Return the (x, y) coordinate for the center point of the cell that contains the specified text.  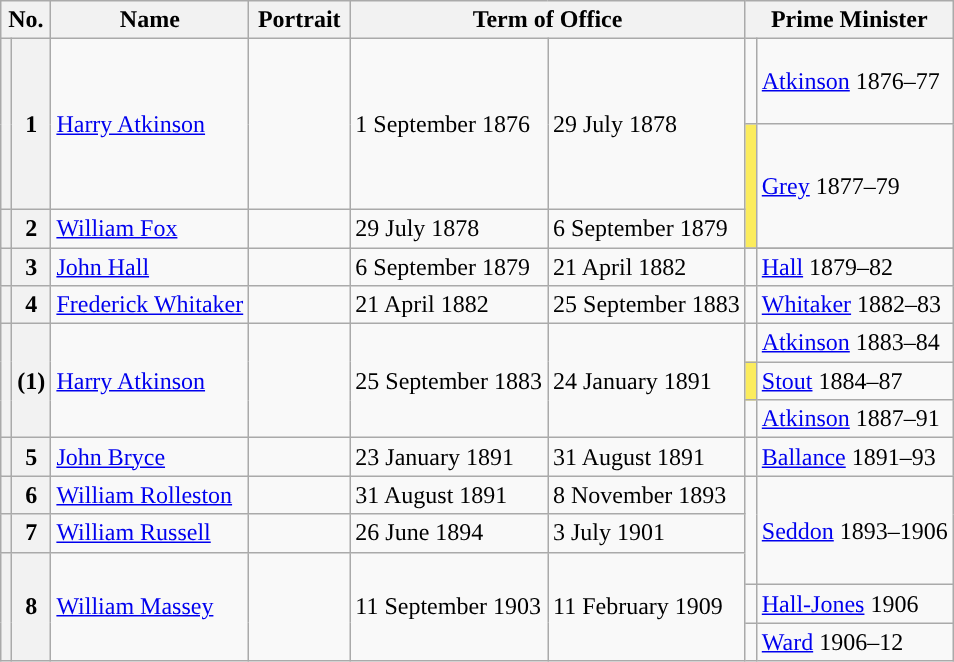
William Russell (150, 533)
Atkinson 1876–77 (854, 82)
11 September 1903 (449, 606)
11 February 1909 (647, 606)
Prime Minister (849, 20)
John Hall (150, 267)
7 (32, 533)
2 (32, 228)
23 January 1891 (449, 457)
Atkinson 1883–84 (854, 343)
Hall 1879–82 (854, 267)
4 (32, 305)
William Fox (150, 228)
5 (32, 457)
3 July 1901 (647, 533)
Name (150, 20)
William Rolleston (150, 495)
(1) (32, 381)
6 (32, 495)
1 (32, 124)
Portrait (300, 20)
Grey 1877–79 (854, 186)
No. (26, 20)
John Bryce (150, 457)
Stout 1884–87 (854, 381)
Seddon 1893–1906 (854, 530)
Term of Office (548, 20)
1 September 1876 (449, 124)
24 January 1891 (647, 381)
William Massey (150, 606)
8 (32, 606)
26 June 1894 (449, 533)
Whitaker 1882–83 (854, 305)
Hall-Jones 1906 (854, 604)
8 November 1893 (647, 495)
Ballance 1891–93 (854, 457)
Frederick Whitaker (150, 305)
Atkinson 1887–91 (854, 419)
Ward 1906–12 (854, 642)
3 (32, 267)
